Detect which cell encompasses the target text, then output its (X, Y) center coordinate. 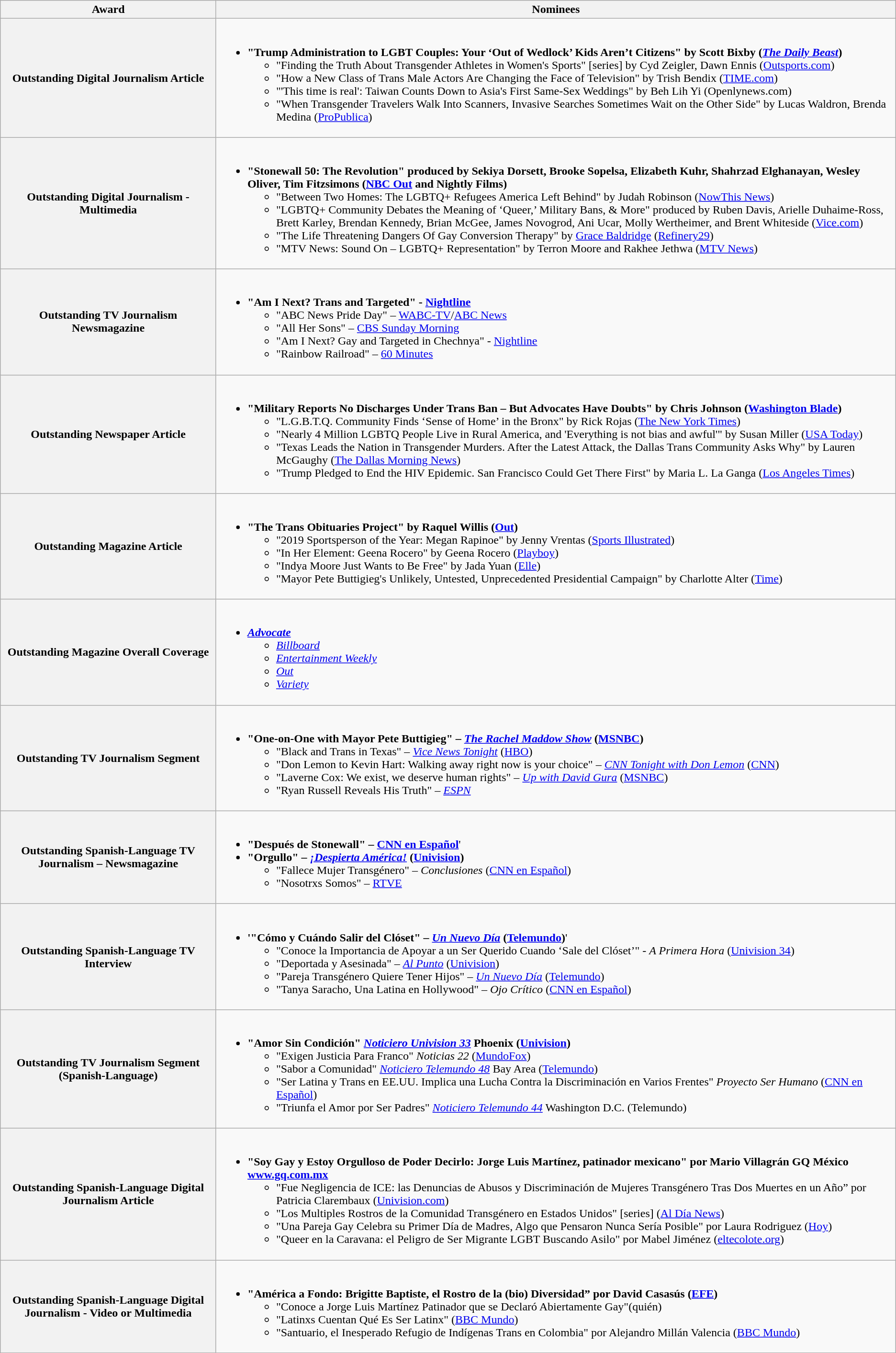
Outstanding Magazine Overall Coverage (108, 652)
Outstanding TV Journalism Newsmagazine (108, 322)
Award (108, 10)
Nominees (556, 10)
Outstanding Spanish-Language TV Journalism – Newsmagazine (108, 857)
Outstanding Digital Journalism - Multimedia (108, 203)
Outstanding TV Journalism Segment (108, 758)
Outstanding Digital Journalism Article (108, 78)
Outstanding TV Journalism Segment (Spanish-Language) (108, 1069)
Outstanding Spanish-Language TV Interview (108, 956)
AdvocateBillboardEntertainment WeeklyOutVariety (556, 652)
Outstanding Newspaper Article (108, 434)
Outstanding Spanish-Language Digital Journalism Article (108, 1194)
Outstanding Spanish-Language Digital Journalism - Video or Multimedia (108, 1306)
Outstanding Magazine Article (108, 547)
